Scan for the cell matching the given text and deliver its (x, y) coordinate at center. 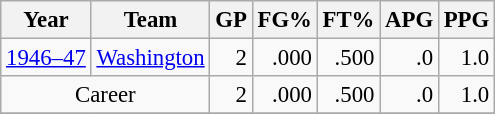
Year (46, 20)
GP (231, 20)
FT% (348, 20)
Washington (150, 58)
Team (150, 20)
Career (106, 95)
APG (410, 20)
1946–47 (46, 58)
PPG (466, 20)
FG% (284, 20)
